Capture the cell that displays the provided text and extract its [x, y] central coordinate. 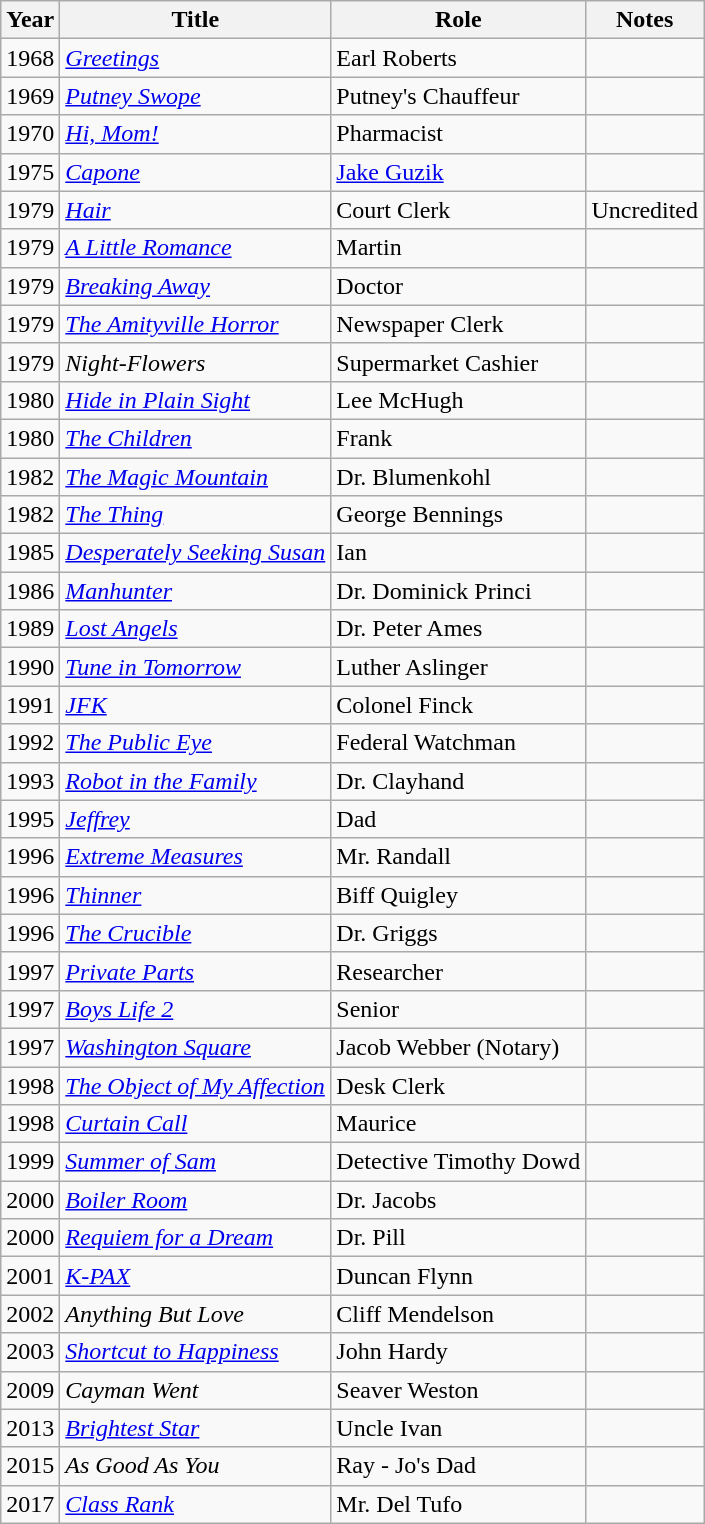
Uncredited [645, 210]
Pharmacist [458, 134]
1989 [30, 629]
1995 [30, 819]
1993 [30, 781]
Dr. Blumenkohl [458, 477]
Uncle Ivan [458, 1428]
Desperately Seeking Susan [196, 553]
Luther Aslinger [458, 667]
Dad [458, 819]
Ray - Jo's Dad [458, 1466]
Night-Flowers [196, 362]
Martin [458, 248]
Court Clerk [458, 210]
Washington Square [196, 1047]
2009 [30, 1390]
Manhunter [196, 591]
Breaking Away [196, 286]
Dr. Dominick Princi [458, 591]
Class Rank [196, 1504]
The Thing [196, 515]
Capone [196, 172]
Private Parts [196, 971]
Extreme Measures [196, 857]
Doctor [458, 286]
Brightest Star [196, 1428]
The Children [196, 438]
Summer of Sam [196, 1162]
Boiler Room [196, 1200]
1986 [30, 591]
Jacob Webber (Notary) [458, 1047]
George Bennings [458, 515]
Detective Timothy Dowd [458, 1162]
Greetings [196, 58]
As Good As You [196, 1466]
Lost Angels [196, 629]
Desk Clerk [458, 1085]
Curtain Call [196, 1124]
Putney Swope [196, 96]
Colonel Finck [458, 705]
Anything But Love [196, 1314]
Requiem for a Dream [196, 1238]
Hair [196, 210]
Role [458, 20]
Lee McHugh [458, 400]
Mr. Randall [458, 857]
1975 [30, 172]
1969 [30, 96]
Robot in the Family [196, 781]
Hide in Plain Sight [196, 400]
Thinner [196, 895]
Putney's Chauffeur [458, 96]
The Amityville Horror [196, 324]
John Hardy [458, 1352]
A Little Romance [196, 248]
Newspaper Clerk [458, 324]
1990 [30, 667]
Shortcut to Happiness [196, 1352]
Ian [458, 553]
Dr. Peter Ames [458, 629]
Maurice [458, 1124]
K-PAX [196, 1276]
1991 [30, 705]
Dr. Jacobs [458, 1200]
Boys Life 2 [196, 1009]
Tune in Tomorrow [196, 667]
1985 [30, 553]
Cayman Went [196, 1390]
1999 [30, 1162]
Mr. Del Tufo [458, 1504]
Jake Guzik [458, 172]
Federal Watchman [458, 743]
1970 [30, 134]
2017 [30, 1504]
Dr. Pill [458, 1238]
2013 [30, 1428]
Hi, Mom! [196, 134]
1968 [30, 58]
Senior [458, 1009]
2003 [30, 1352]
Duncan Flynn [458, 1276]
Earl Roberts [458, 58]
2002 [30, 1314]
Cliff Mendelson [458, 1314]
Supermarket Cashier [458, 362]
The Magic Mountain [196, 477]
Year [30, 20]
Jeffrey [196, 819]
The Object of My Affection [196, 1085]
Seaver Weston [458, 1390]
Dr. Griggs [458, 933]
2015 [30, 1466]
The Crucible [196, 933]
Researcher [458, 971]
Frank [458, 438]
Dr. Clayhand [458, 781]
Title [196, 20]
2001 [30, 1276]
Biff Quigley [458, 895]
JFK [196, 705]
Notes [645, 20]
The Public Eye [196, 743]
1992 [30, 743]
